Identify which cell holds the provided text, then report its [X, Y] central coordinate. 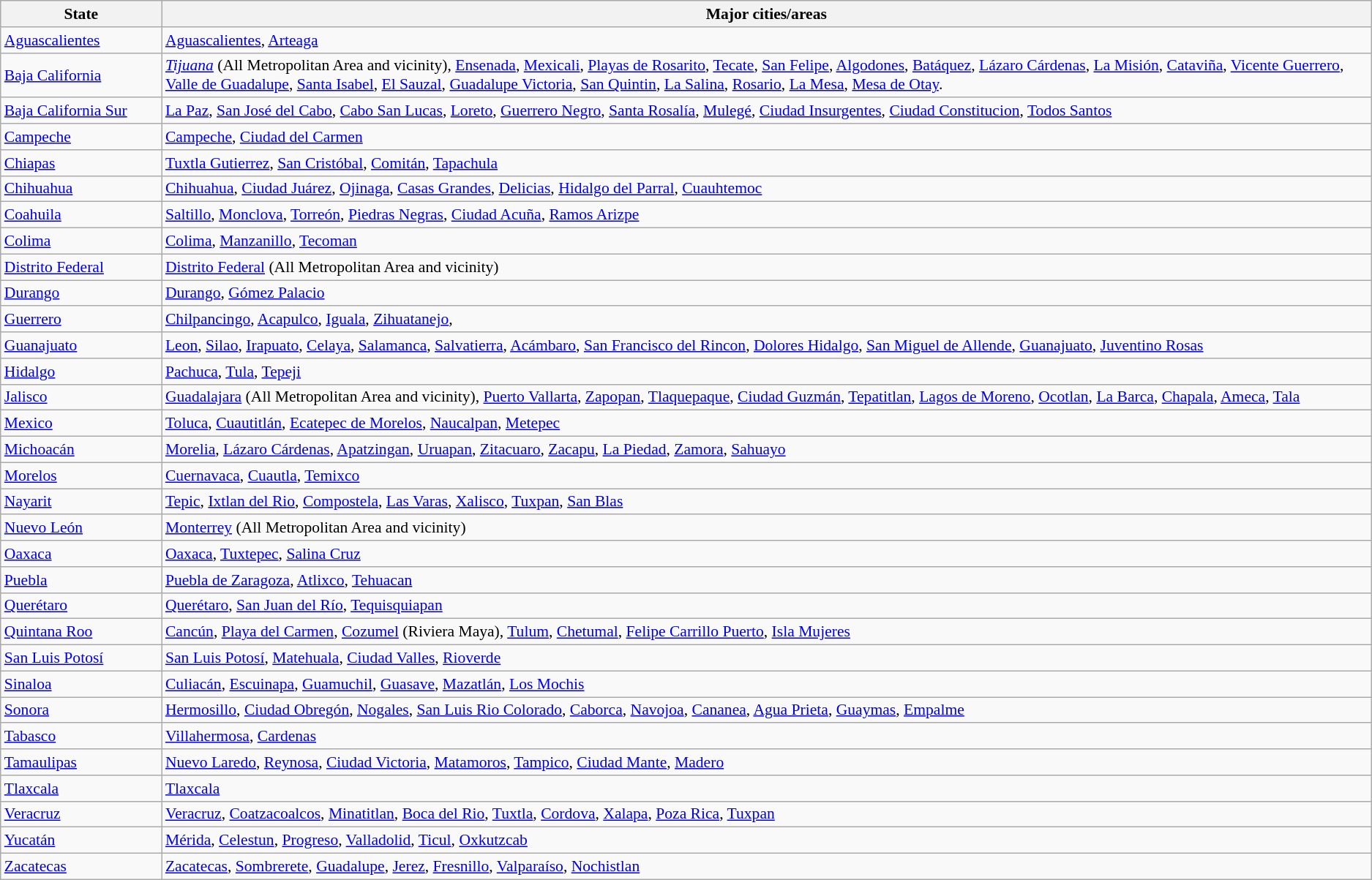
Aguascalientes [81, 40]
Mexico [81, 424]
Campeche [81, 137]
Nuevo León [81, 528]
Monterrey (All Metropolitan Area and vicinity) [767, 528]
Veracruz [81, 814]
Nayarit [81, 502]
Morelia, Lázaro Cárdenas, Apatzingan, Uruapan, Zitacuaro, Zacapu, La Piedad, Zamora, Sahuayo [767, 450]
State [81, 14]
Oaxaca, Tuxtepec, Salina Cruz [767, 554]
Puebla de Zaragoza, Atlixco, Tehuacan [767, 580]
Zacatecas, Sombrerete, Guadalupe, Jerez, Fresnillo, Valparaíso, Nochistlan [767, 867]
Campeche, Ciudad del Carmen [767, 137]
Zacatecas [81, 867]
Aguascalientes, Arteaga [767, 40]
Toluca, Cuautitlán, Ecatepec de Morelos, Naucalpan, Metepec [767, 424]
Jalisco [81, 397]
Michoacán [81, 450]
Distrito Federal (All Metropolitan Area and vicinity) [767, 267]
Colima, Manzanillo, Tecoman [767, 241]
Veracruz, Coatzacoalcos, Minatitlan, Boca del Rio, Tuxtla, Cordova, Xalapa, Poza Rica, Tuxpan [767, 814]
Chilpancingo, Acapulco, Iguala, Zihuatanejo, [767, 320]
Oaxaca [81, 554]
Durango [81, 293]
Major cities/areas [767, 14]
Saltillo, Monclova, Torreón, Piedras Negras, Ciudad Acuña, Ramos Arizpe [767, 215]
San Luis Potosí [81, 658]
Tepic, Ixtlan del Rio, Compostela, Las Varas, Xalisco, Tuxpan, San Blas [767, 502]
Querétaro, San Juan del Río, Tequisquiapan [767, 606]
Sinaloa [81, 684]
San Luis Potosí, Matehuala, Ciudad Valles, Rioverde [767, 658]
Chiapas [81, 163]
Mérida, Celestun, Progreso, Valladolid, Ticul, Oxkutzcab [767, 840]
Baja California [81, 75]
Distrito Federal [81, 267]
Guanajuato [81, 345]
Hermosillo, Ciudad Obregón, Nogales, San Luis Rio Colorado, Caborca, Navojoa, Cananea, Agua Prieta, Guaymas, Empalme [767, 710]
Querétaro [81, 606]
Yucatán [81, 840]
Puebla [81, 580]
La Paz, San José del Cabo, Cabo San Lucas, Loreto, Guerrero Negro, Santa Rosalía, Mulegé, Ciudad Insurgentes, Ciudad Constitucion, Todos Santos [767, 111]
Chihuahua [81, 189]
Quintana Roo [81, 632]
Morelos [81, 475]
Culiacán, Escuinapa, Guamuchil, Guasave, Mazatlán, Los Mochis [767, 684]
Nuevo Laredo, Reynosa, Ciudad Victoria, Matamoros, Tampico, Ciudad Mante, Madero [767, 762]
Baja California Sur [81, 111]
Colima [81, 241]
Pachuca, Tula, Tepeji [767, 372]
Coahuila [81, 215]
Cancún, Playa del Carmen, Cozumel (Riviera Maya), Tulum, Chetumal, Felipe Carrillo Puerto, Isla Mujeres [767, 632]
Tamaulipas [81, 762]
Chihuahua, Ciudad Juárez, Ojinaga, Casas Grandes, Delicias, Hidalgo del Parral, Cuauhtemoc [767, 189]
Guerrero [81, 320]
Hidalgo [81, 372]
Villahermosa, Cardenas [767, 737]
Tabasco [81, 737]
Cuernavaca, Cuautla, Temixco [767, 475]
Tuxtla Gutierrez, San Cristóbal, Comitán, Tapachula [767, 163]
Durango, Gómez Palacio [767, 293]
Sonora [81, 710]
